Detect which cell encompasses the target text, then output its (x, y) center coordinate. 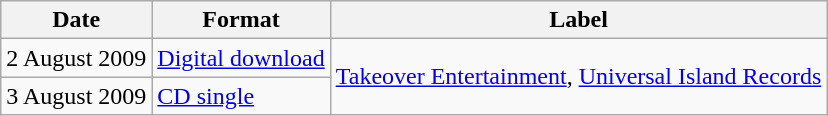
Takeover Entertainment, Universal Island Records (578, 77)
2 August 2009 (76, 58)
Date (76, 20)
3 August 2009 (76, 96)
Digital download (241, 58)
Format (241, 20)
CD single (241, 96)
Label (578, 20)
